Identify which cell holds the provided text, then report its (X, Y) central coordinate. 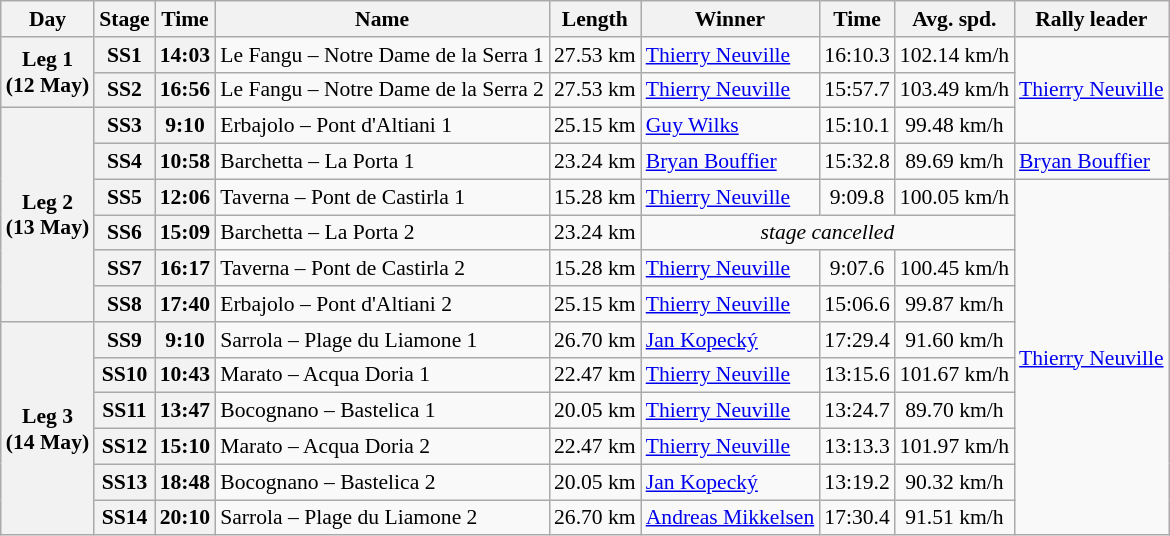
13:15.6 (856, 375)
Day (48, 19)
18:48 (185, 482)
102.14 km/h (954, 55)
89.69 km/h (954, 162)
stage cancelled (828, 233)
16:56 (185, 90)
Le Fangu – Notre Dame de la Serra 2 (382, 90)
13:13.3 (856, 447)
SS7 (124, 269)
Leg 3(14 May) (48, 429)
10:43 (185, 375)
14:03 (185, 55)
99.48 km/h (954, 126)
Taverna – Pont de Castirla 2 (382, 269)
Sarrola – Plage du Liamone 2 (382, 518)
15:06.6 (856, 304)
15:32.8 (856, 162)
SS11 (124, 411)
Bocognano – Bastelica 2 (382, 482)
20:10 (185, 518)
Barchetta – La Porta 2 (382, 233)
9:09.8 (856, 197)
10:58 (185, 162)
15:57.7 (856, 90)
SS5 (124, 197)
17:40 (185, 304)
SS12 (124, 447)
90.32 km/h (954, 482)
Bocognano – Bastelica 1 (382, 411)
17:29.4 (856, 340)
15:09 (185, 233)
15:10.1 (856, 126)
Sarrola – Plage du Liamone 1 (382, 340)
12:06 (185, 197)
Leg 1(12 May) (48, 72)
Le Fangu – Notre Dame de la Serra 1 (382, 55)
SS6 (124, 233)
Winner (730, 19)
91.51 km/h (954, 518)
101.67 km/h (954, 375)
SS2 (124, 90)
103.49 km/h (954, 90)
Marato – Acqua Doria 2 (382, 447)
Stage (124, 19)
Erbajolo – Pont d'Altiani 2 (382, 304)
SS9 (124, 340)
Erbajolo – Pont d'Altiani 1 (382, 126)
9:07.6 (856, 269)
17:30.4 (856, 518)
SS1 (124, 55)
100.05 km/h (954, 197)
SS13 (124, 482)
16:10.3 (856, 55)
89.70 km/h (954, 411)
100.45 km/h (954, 269)
101.97 km/h (954, 447)
SS4 (124, 162)
15:10 (185, 447)
Length (595, 19)
Name (382, 19)
Andreas Mikkelsen (730, 518)
Barchetta – La Porta 1 (382, 162)
Marato – Acqua Doria 1 (382, 375)
SS3 (124, 126)
SS8 (124, 304)
13:24.7 (856, 411)
16:17 (185, 269)
91.60 km/h (954, 340)
99.87 km/h (954, 304)
SS10 (124, 375)
Avg. spd. (954, 19)
Rally leader (1092, 19)
SS14 (124, 518)
13:47 (185, 411)
Leg 2(13 May) (48, 215)
Taverna – Pont de Castirla 1 (382, 197)
Guy Wilks (730, 126)
13:19.2 (856, 482)
